Detect which cell encompasses the target text, then output its (X, Y) center coordinate. 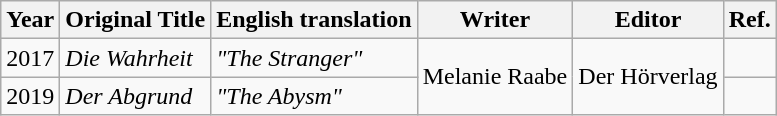
"The Stranger" (314, 58)
Die Wahrheit (136, 58)
Melanie Raabe (495, 77)
Editor (648, 20)
2019 (30, 96)
Year (30, 20)
Der Hörverlag (648, 77)
English translation (314, 20)
Original Title (136, 20)
"The Abysm" (314, 96)
Der Abgrund (136, 96)
Ref. (750, 20)
2017 (30, 58)
Writer (495, 20)
